Locate the cell with the specified text and output its [x, y] center coordinate. 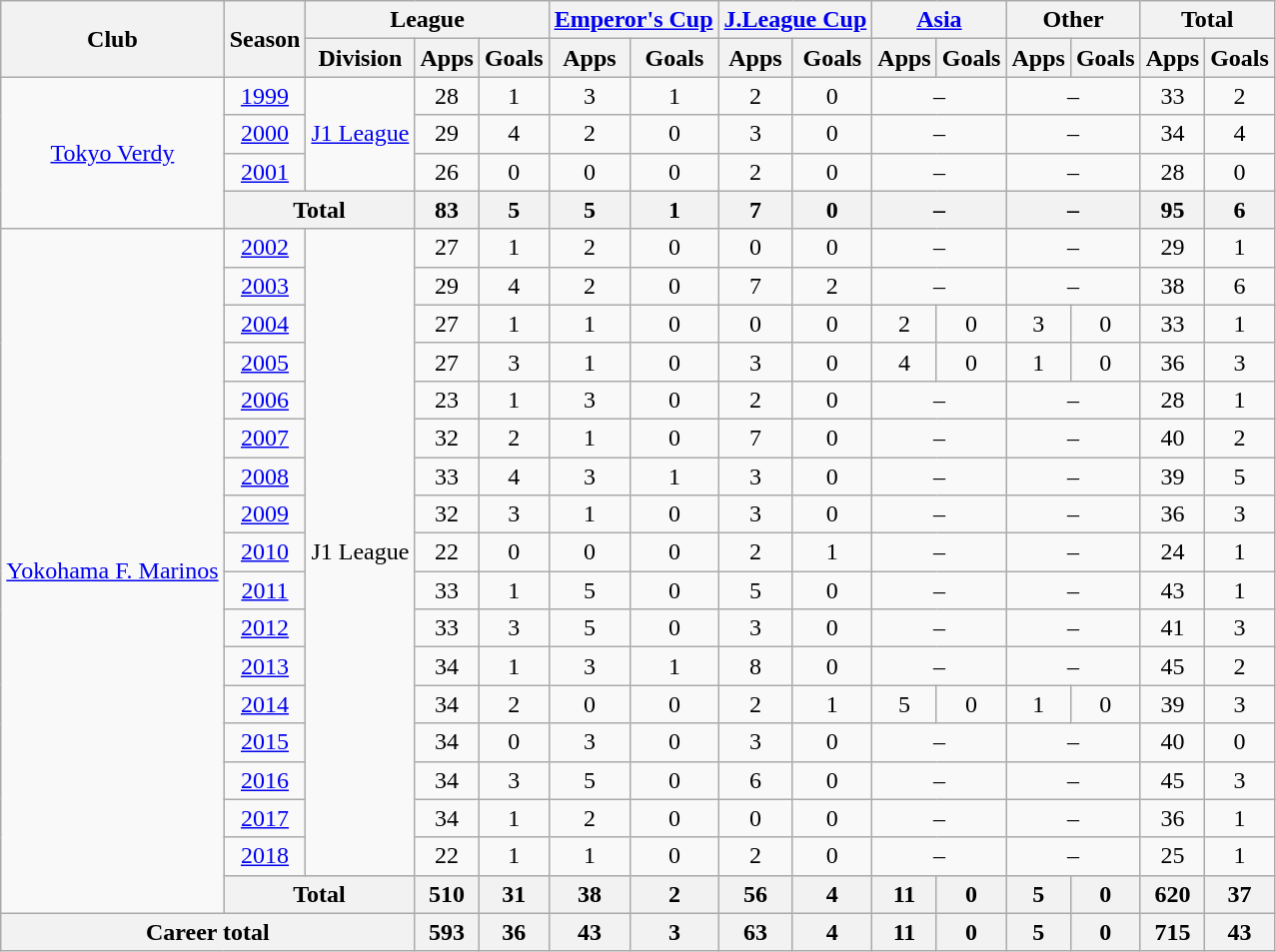
Emperor's Cup [634, 20]
2000 [265, 134]
League [428, 20]
Asia [939, 20]
2011 [265, 590]
2003 [265, 286]
2001 [265, 172]
2004 [265, 324]
Yokohama F. Marinos [112, 571]
24 [1172, 552]
2002 [265, 248]
2012 [265, 628]
2015 [265, 742]
J.League Cup [795, 20]
2005 [265, 362]
8 [755, 666]
2013 [265, 666]
2007 [265, 438]
56 [755, 894]
63 [755, 932]
2014 [265, 704]
715 [1172, 932]
Other [1073, 20]
620 [1172, 894]
31 [514, 894]
Club [112, 39]
Tokyo Verdy [112, 153]
Division [360, 58]
2008 [265, 476]
83 [447, 210]
2006 [265, 400]
23 [447, 400]
Season [265, 39]
510 [447, 894]
2016 [265, 780]
2009 [265, 514]
37 [1240, 894]
41 [1172, 628]
Career total [208, 932]
2018 [265, 856]
593 [447, 932]
95 [1172, 210]
2017 [265, 818]
25 [1172, 856]
1999 [265, 96]
26 [447, 172]
2010 [265, 552]
